From the cell containing the given text, extract its center point as (X, Y) coordinate. 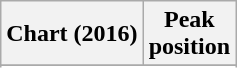
Chart (2016) (72, 34)
Peak position (189, 34)
